Identify which cell holds the provided text, then report its (x, y) central coordinate. 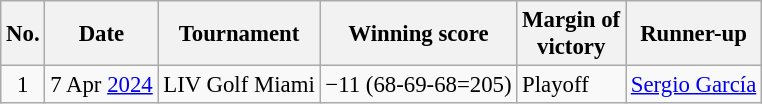
Sergio García (694, 85)
Runner-up (694, 34)
LIV Golf Miami (239, 85)
Margin ofvictory (572, 34)
Playoff (572, 85)
No. (23, 34)
−11 (68-69-68=205) (418, 85)
Tournament (239, 34)
1 (23, 85)
Winning score (418, 34)
7 Apr 2024 (102, 85)
Date (102, 34)
